Locate the cell with the specified text and output its [X, Y] center coordinate. 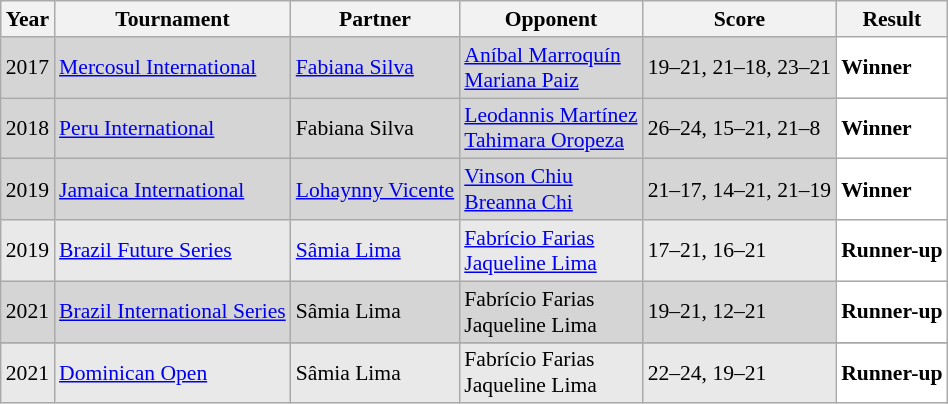
19–21, 21–18, 23–21 [740, 68]
Lohaynny Vicente [375, 190]
Opponent [550, 19]
22–24, 19–21 [740, 372]
19–21, 12–21 [740, 312]
Leodannis Martínez Tahimara Oropeza [550, 128]
21–17, 14–21, 21–19 [740, 190]
Dominican Open [172, 372]
26–24, 15–21, 21–8 [740, 128]
2017 [28, 68]
Year [28, 19]
Brazil Future Series [172, 250]
Vinson Chiu Breanna Chi [550, 190]
Aníbal Marroquín Mariana Paiz [550, 68]
Jamaica International [172, 190]
Mercosul International [172, 68]
Brazil International Series [172, 312]
2018 [28, 128]
17–21, 16–21 [740, 250]
Partner [375, 19]
Result [892, 19]
Peru International [172, 128]
Score [740, 19]
Tournament [172, 19]
